For the text-containing cell, return its midpoint in (x, y) coordinate format. 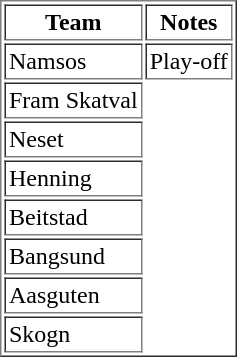
Play-off (188, 62)
Fram Skatval (73, 100)
Neset (73, 140)
Henning (73, 178)
Namsos (73, 62)
Bangsund (73, 256)
Beitstad (73, 218)
Aasguten (73, 296)
Team (73, 22)
Notes (188, 22)
Skogn (73, 334)
